Find where the given text appears and provide that cell's center as [X, Y] coordinate. 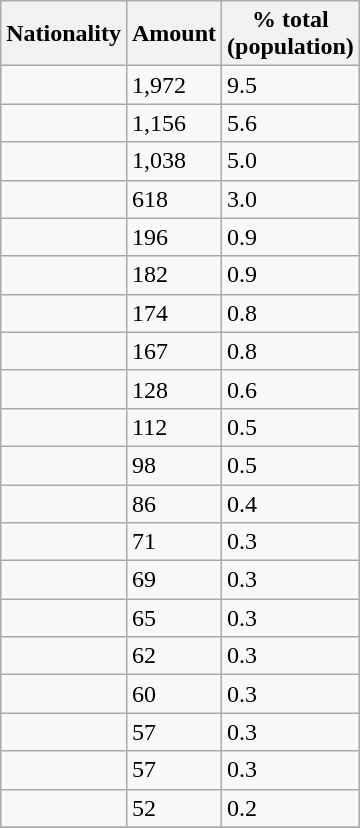
1,038 [174, 161]
174 [174, 313]
0.4 [291, 503]
98 [174, 465]
182 [174, 275]
9.5 [291, 85]
5.0 [291, 161]
3.0 [291, 199]
Amount [174, 34]
196 [174, 237]
167 [174, 351]
5.6 [291, 123]
0.2 [291, 808]
0.6 [291, 389]
65 [174, 618]
618 [174, 199]
1,972 [174, 85]
112 [174, 427]
% total(population) [291, 34]
69 [174, 580]
128 [174, 389]
86 [174, 503]
62 [174, 656]
60 [174, 694]
Nationality [64, 34]
1,156 [174, 123]
71 [174, 542]
52 [174, 808]
